Return [x, y] of the center of cell containing provided text 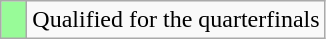
Qualified for the quarterfinals [176, 20]
